Output the (x, y) coordinate of the center of the cell containing the given text.  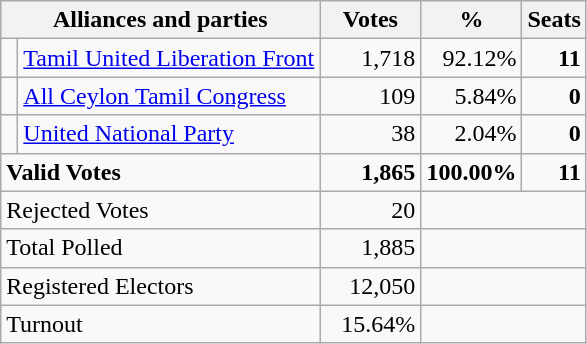
1,885 (370, 248)
38 (370, 134)
12,050 (370, 286)
% (472, 20)
Votes (370, 20)
All Ceylon Tamil Congress (169, 96)
United National Party (169, 134)
5.84% (472, 96)
Tamil United Liberation Front (169, 58)
Turnout (160, 324)
Rejected Votes (160, 210)
15.64% (370, 324)
Alliances and parties (160, 20)
Total Polled (160, 248)
1,865 (370, 172)
20 (370, 210)
Seats (554, 20)
109 (370, 96)
Registered Electors (160, 286)
Valid Votes (160, 172)
1,718 (370, 58)
100.00% (472, 172)
2.04% (472, 134)
92.12% (472, 58)
